Determine the [X, Y] coordinate at the center of the cell enclosing the given text.  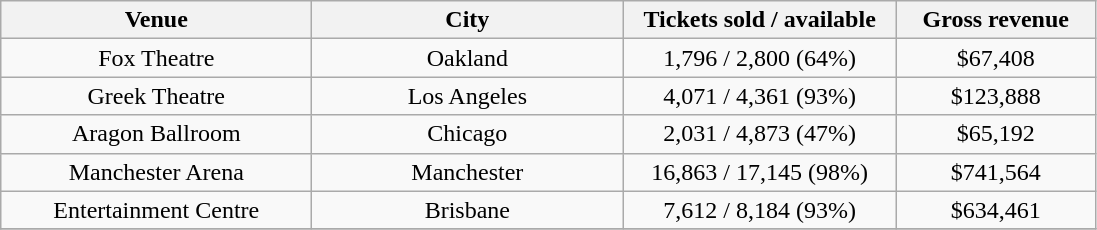
Tickets sold / available [760, 20]
Brisbane [468, 210]
4,071 / 4,361 (93%) [760, 96]
Greek Theatre [156, 96]
Entertainment Centre [156, 210]
Los Angeles [468, 96]
City [468, 20]
$123,888 [996, 96]
Manchester Arena [156, 172]
$634,461 [996, 210]
Manchester [468, 172]
16,863 / 17,145 (98%) [760, 172]
Fox Theatre [156, 58]
2,031 / 4,873 (47%) [760, 134]
7,612 / 8,184 (93%) [760, 210]
$65,192 [996, 134]
Venue [156, 20]
1,796 / 2,800 (64%) [760, 58]
Oakland [468, 58]
Gross revenue [996, 20]
Aragon Ballroom [156, 134]
$67,408 [996, 58]
Chicago [468, 134]
$741,564 [996, 172]
